Detect which cell encompasses the target text, then output its (x, y) center coordinate. 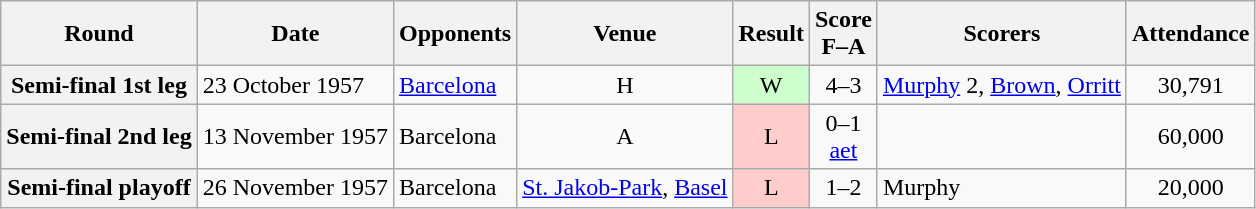
Venue (625, 34)
Scorers (1002, 34)
Opponents (456, 34)
A (625, 136)
4–3 (843, 85)
23 October 1957 (295, 85)
26 November 1957 (295, 188)
1–2 (843, 188)
Murphy 2, Brown, Orritt (1002, 85)
Semi-final 2nd leg (99, 136)
Semi-final playoff (99, 188)
H (625, 85)
Result (771, 34)
W (771, 85)
13 November 1957 (295, 136)
60,000 (1190, 136)
Murphy (1002, 188)
ScoreF–A (843, 34)
0–1aet (843, 136)
Date (295, 34)
St. Jakob-Park, Basel (625, 188)
30,791 (1190, 85)
Attendance (1190, 34)
20,000 (1190, 188)
Round (99, 34)
Semi-final 1st leg (99, 85)
